Scan for the cell matching the given text and deliver its [x, y] coordinate at center. 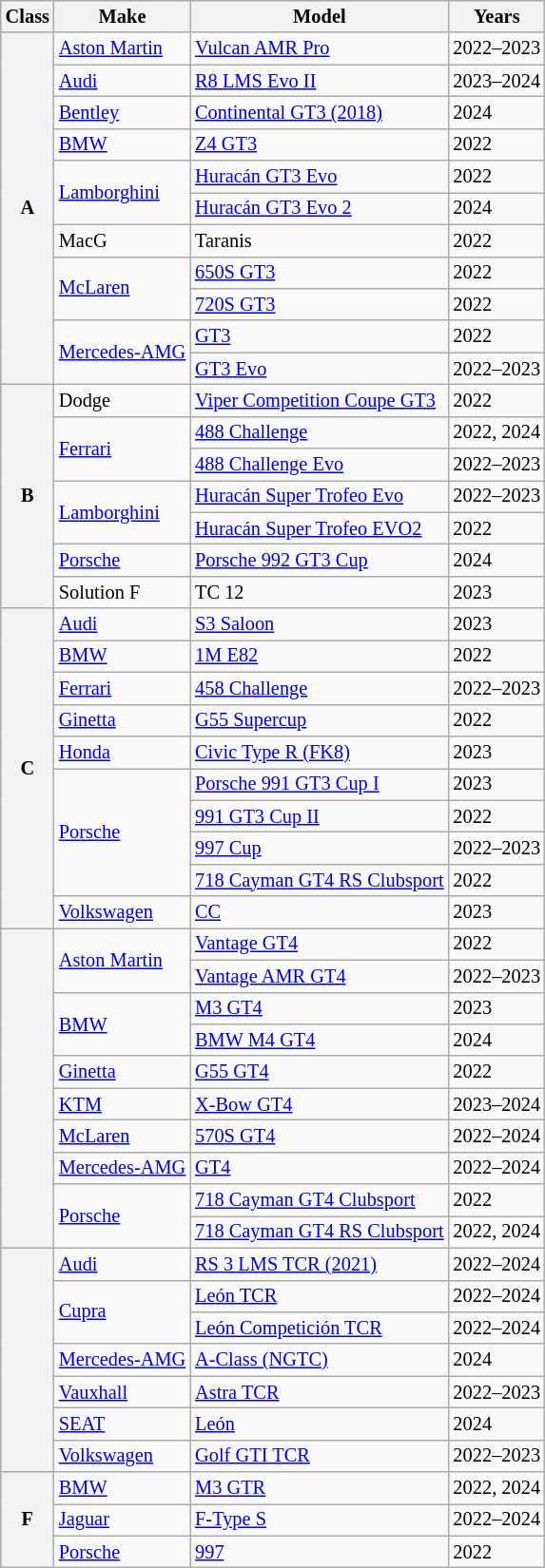
Dodge [122, 400]
488 Challenge [320, 432]
G55 GT4 [320, 1072]
RS 3 LMS TCR (2021) [320, 1264]
F [28, 1520]
Make [122, 16]
Model [320, 16]
Porsche 992 GT3 Cup [320, 560]
G55 Supercup [320, 720]
Class [28, 16]
R8 LMS Evo II [320, 81]
León Competición TCR [320, 1328]
Cupra [122, 1311]
Continental GT3 (2018) [320, 112]
Vauxhall [122, 1392]
Porsche 991 GT3 Cup I [320, 784]
Honda [122, 752]
991 GT3 Cup II [320, 816]
M3 GTR [320, 1488]
Taranis [320, 240]
A-Class (NGTC) [320, 1360]
F-Type S [320, 1520]
488 Challenge Evo [320, 465]
997 [320, 1552]
718 Cayman GT4 Clubsport [320, 1200]
León [320, 1424]
Solution F [122, 592]
GT4 [320, 1168]
Astra TCR [320, 1392]
KTM [122, 1104]
1M E82 [320, 656]
Jaguar [122, 1520]
MacG [122, 240]
CC [320, 912]
TC 12 [320, 592]
León TCR [320, 1296]
720S GT3 [320, 304]
C [28, 768]
Huracán GT3 Evo 2 [320, 208]
S3 Saloon [320, 624]
Bentley [122, 112]
Civic Type R (FK8) [320, 752]
Huracán GT3 Evo [320, 177]
Vulcan AMR Pro [320, 48]
Z4 GT3 [320, 144]
B [28, 496]
X-Bow GT4 [320, 1104]
Viper Competition Coupe GT3 [320, 400]
Vantage GT4 [320, 944]
Golf GTI TCR [320, 1456]
650S GT3 [320, 273]
BMW M4 GT4 [320, 1040]
Vantage AMR GT4 [320, 976]
570S GT4 [320, 1136]
M3 GT4 [320, 1008]
997 Cup [320, 848]
GT3 Evo [320, 369]
GT3 [320, 336]
Huracán Super Trofeo Evo [320, 496]
458 Challenge [320, 688]
Huracán Super Trofeo EVO2 [320, 528]
Years [496, 16]
A [28, 208]
SEAT [122, 1424]
